Return [X, Y] of the center of cell containing provided text 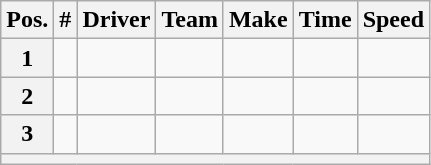
# [66, 20]
Time [325, 20]
2 [28, 96]
Speed [393, 20]
Make [258, 20]
1 [28, 58]
3 [28, 134]
Driver [116, 20]
Team [190, 20]
Pos. [28, 20]
